Provide the [X, Y] coordinate of the cell's center where the given text is located.  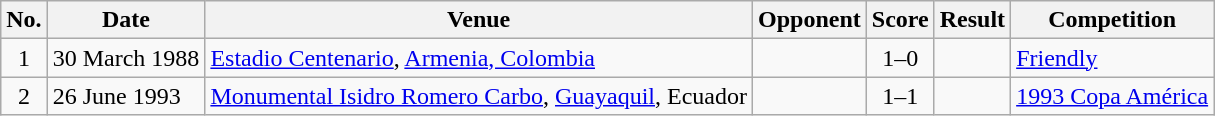
Result [972, 20]
30 March 1988 [126, 58]
Score [900, 20]
No. [24, 20]
1–1 [900, 96]
2 [24, 96]
1 [24, 58]
Competition [1112, 20]
1993 Copa América [1112, 96]
Monumental Isidro Romero Carbo, Guayaquil, Ecuador [479, 96]
Venue [479, 20]
Date [126, 20]
Friendly [1112, 58]
26 June 1993 [126, 96]
Opponent [810, 20]
Estadio Centenario, Armenia, Colombia [479, 58]
1–0 [900, 58]
